Return [x, y] of the center of cell containing provided text 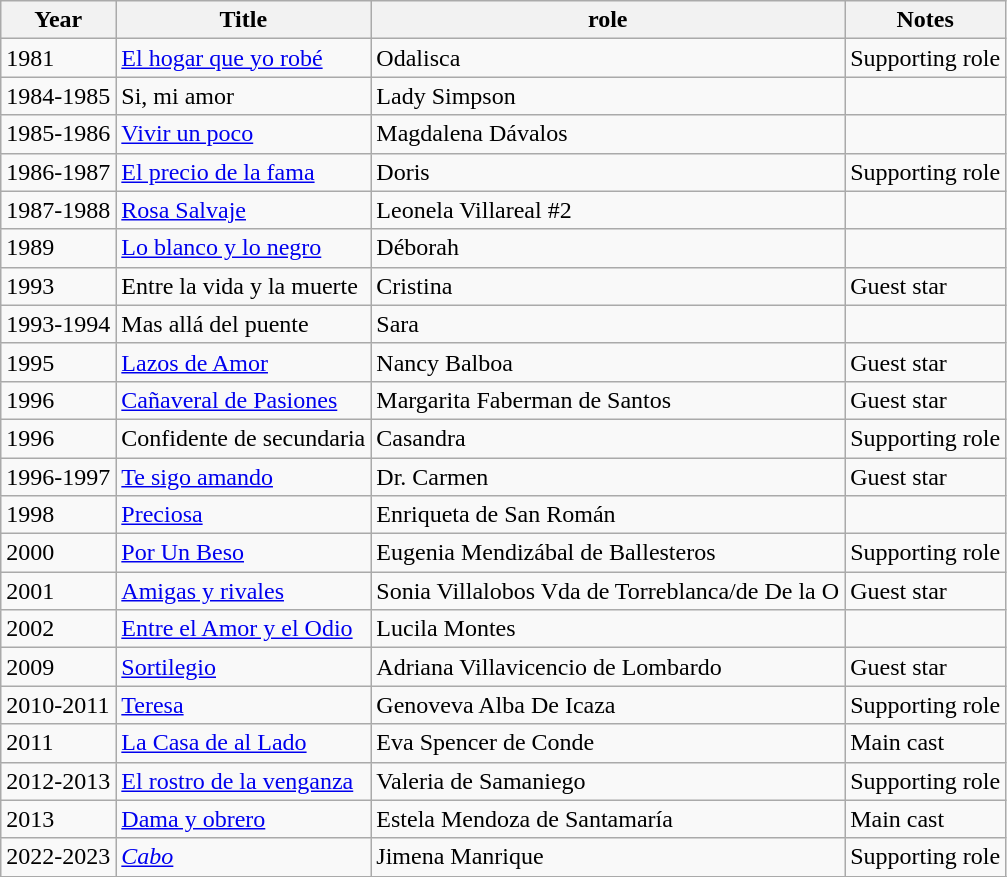
Sortilegio [244, 667]
Nancy Balboa [608, 362]
Genoveva Alba De Icaza [608, 705]
2001 [58, 591]
2013 [58, 819]
Entre la vida y la muerte [244, 286]
Cañaveral de Pasiones [244, 400]
Lazos de Amor [244, 362]
Por Un Beso [244, 553]
1996-1997 [58, 477]
Eva Spencer de Conde [608, 743]
Leonela Villareal #2 [608, 210]
Margarita Faberman de Santos [608, 400]
Lady Simpson [608, 96]
1981 [58, 58]
2012-2013 [58, 781]
Vivir un poco [244, 134]
Sonia Villalobos Vda de Torreblanca/de De la O [608, 591]
2009 [58, 667]
El rostro de la venganza [244, 781]
Eugenia Mendizábal de Ballesteros [608, 553]
Odalisca [608, 58]
2000 [58, 553]
Te sigo amando [244, 477]
Sara [608, 324]
Cristina [608, 286]
1984-1985 [58, 96]
1985-1986 [58, 134]
Amigas y rivales [244, 591]
Déborah [608, 248]
Entre el Amor y el Odio [244, 629]
Notes [926, 20]
Adriana Villavicencio de Lombardo [608, 667]
El precio de la fama [244, 172]
Estela Mendoza de Santamaría [608, 819]
Teresa [244, 705]
1998 [58, 515]
Title [244, 20]
1995 [58, 362]
Mas allá del puente [244, 324]
Jimena Manrique [608, 857]
Si, mi amor [244, 96]
Year [58, 20]
Enriqueta de San Román [608, 515]
1993 [58, 286]
Dama y obrero [244, 819]
Confidente de secundaria [244, 438]
Doris [608, 172]
El hogar que yo robé [244, 58]
1987-1988 [58, 210]
Casandra [608, 438]
2011 [58, 743]
1986-1987 [58, 172]
Cabo [244, 857]
Lo blanco y lo negro [244, 248]
1993-1994 [58, 324]
Lucila Montes [608, 629]
2002 [58, 629]
Valeria de Samaniego [608, 781]
Preciosa [244, 515]
1989 [58, 248]
Magdalena Dávalos [608, 134]
La Casa de al Lado [244, 743]
2010-2011 [58, 705]
Rosa Salvaje [244, 210]
2022-2023 [58, 857]
Dr. Carmen [608, 477]
role [608, 20]
